Provide the [X, Y] coordinate of the cell's center where the given text is located.  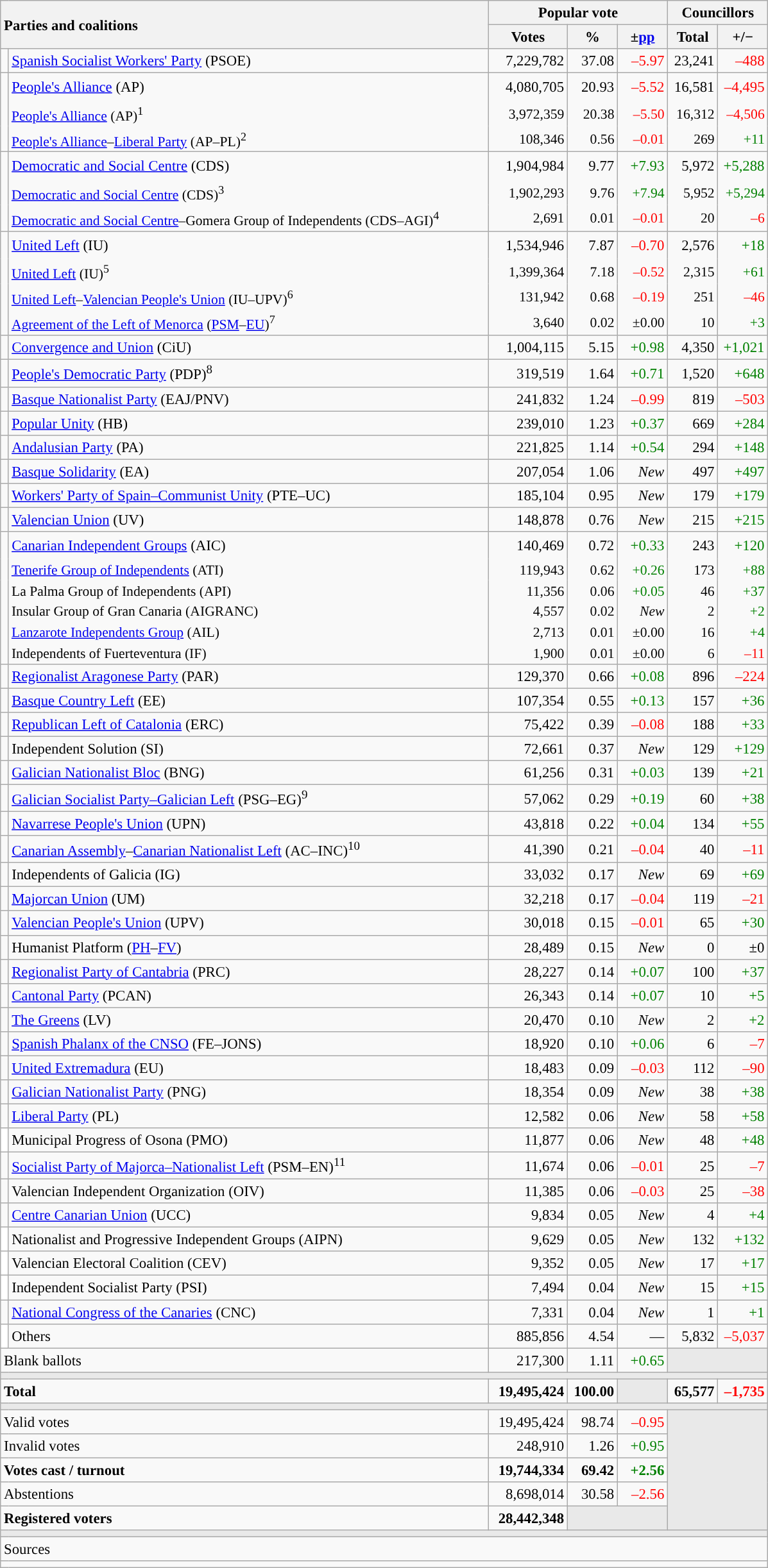
–0.99 [643, 399]
Independent Solution (SI) [248, 748]
Abstentions [245, 1494]
38 [693, 1092]
0.72 [592, 545]
20 [693, 218]
Invalid votes [245, 1446]
37.08 [592, 61]
129 [693, 748]
United Extremadura (EU) [248, 1068]
16,312 [693, 114]
+36 [743, 700]
+3 [743, 323]
0.56 [592, 139]
0.21 [592, 849]
69.42 [592, 1470]
Spanish Socialist Workers' Party (PSOE) [248, 61]
32,218 [527, 899]
Lanzarote Independents Group (AIL) [248, 632]
9.76 [592, 192]
60 [693, 798]
57,062 [527, 798]
179 [693, 496]
–0.52 [643, 271]
+0.33 [643, 545]
–0.19 [643, 297]
15 [693, 1288]
11,385 [527, 1192]
173 [693, 569]
Independents of Fuerteventura (IF) [248, 653]
United Left (IU) [248, 245]
108,346 [527, 139]
1,520 [693, 373]
–5.97 [643, 61]
Galician Nationalist Bloc (BNG) [248, 773]
18,354 [527, 1092]
+88 [743, 569]
7.18 [592, 271]
Democratic and Social Centre–Gomera Group of Independents (CDS–AGI)4 [248, 218]
People's Democratic Party (PDP)8 [248, 373]
1,399,364 [527, 271]
1.24 [592, 399]
+61 [743, 271]
0.68 [592, 297]
112 [693, 1068]
Basque Nationalist Party (EAJ/PNV) [248, 399]
+648 [743, 373]
+7.93 [643, 165]
Andalusian Party (PA) [248, 447]
People's Alliance (AP) [248, 87]
0.95 [592, 496]
–1,735 [743, 1391]
11,674 [527, 1166]
669 [693, 423]
Municipal Progress of Osona (PMO) [248, 1140]
1,902,293 [527, 192]
Registered voters [245, 1519]
18,483 [527, 1068]
5.15 [592, 348]
40 [693, 849]
+179 [743, 496]
41,390 [527, 849]
Canarian Independent Groups (AIC) [248, 545]
+0.06 [643, 1044]
20.93 [592, 87]
243 [693, 545]
Valencian Electoral Coalition (CEV) [248, 1264]
La Palma Group of Independents (API) [248, 590]
Democratic and Social Centre (CDS)3 [248, 192]
207,054 [527, 471]
9,834 [527, 1215]
0.76 [592, 519]
% [592, 37]
Socialist Party of Majorca–Nationalist Left (PSM–EN)11 [248, 1166]
2,576 [693, 245]
+0.54 [643, 447]
–4,506 [743, 114]
+2.56 [643, 1470]
Agreement of the Left of Menorca (PSM–EU)7 [248, 323]
Votes cast / turnout [245, 1470]
148,878 [527, 519]
+0.04 [643, 824]
Nationalist and Progressive Independent Groups (AIPN) [248, 1240]
2,315 [693, 271]
48 [693, 1140]
3,972,359 [527, 114]
17 [693, 1264]
1.06 [592, 471]
–503 [743, 399]
— [643, 1336]
11,877 [527, 1140]
–90 [743, 1068]
28,489 [527, 947]
+0.05 [643, 590]
Workers' Party of Spain–Communist Unity (PTE–UC) [248, 496]
319,519 [527, 373]
0.31 [592, 773]
+21 [743, 773]
4 [693, 1215]
+0.13 [643, 700]
+69 [743, 875]
9.77 [592, 165]
239,010 [527, 423]
18,920 [527, 1044]
Basque Country Left (EE) [248, 700]
+0.19 [643, 798]
Valencian People's Union (UPV) [248, 923]
43,818 [527, 824]
Blank ballots [245, 1360]
1.14 [592, 447]
100 [693, 972]
119,943 [527, 569]
–488 [743, 61]
–0.70 [643, 245]
+17 [743, 1264]
72,661 [527, 748]
0.29 [592, 798]
1,534,946 [527, 245]
20.38 [592, 114]
+148 [743, 447]
Centre Canarian Union (UCC) [248, 1215]
107,354 [527, 700]
30.58 [592, 1494]
–46 [743, 297]
28,442,348 [527, 1519]
Convergence and Union (CiU) [248, 348]
Independent Socialist Party (PSI) [248, 1288]
Popular Unity (HB) [248, 423]
Valid votes [245, 1422]
+120 [743, 545]
7,494 [527, 1288]
4,557 [527, 612]
United Left–Valencian People's Union (IU–UPV)6 [248, 297]
9,629 [527, 1240]
Others [248, 1336]
0.37 [592, 748]
819 [693, 399]
1.64 [592, 373]
7,331 [527, 1312]
0.62 [592, 569]
12,582 [527, 1116]
1.26 [592, 1446]
119 [693, 899]
+1,021 [743, 348]
+58 [743, 1116]
269 [693, 139]
Popular vote [577, 13]
28,227 [527, 972]
+0.98 [643, 348]
26,343 [527, 995]
Spanish Phalanx of the CNSO (FE–JONS) [248, 1044]
National Congress of the Canaries (CNC) [248, 1312]
11,356 [527, 590]
Votes [527, 37]
131,942 [527, 297]
Humanist Platform (PH–FV) [248, 947]
885,856 [527, 1336]
±pp [643, 37]
98.74 [592, 1422]
4,350 [693, 348]
Cantonal Party (PCAN) [248, 995]
16,581 [693, 87]
–2.56 [643, 1494]
30,018 [527, 923]
20,470 [527, 1020]
–0.95 [643, 1422]
1.11 [592, 1360]
75,422 [527, 725]
0.55 [592, 700]
1,004,115 [527, 348]
294 [693, 447]
5,832 [693, 1336]
0 [693, 947]
217,300 [527, 1360]
Tenerife Group of Independents (ATI) [248, 569]
+5 [743, 995]
188 [693, 725]
+5,288 [743, 165]
–6 [743, 218]
9,352 [527, 1264]
–38 [743, 1192]
+11 [743, 139]
7.87 [592, 245]
0.39 [592, 725]
0.66 [592, 676]
+0.95 [643, 1446]
Valencian Union (UV) [248, 519]
+215 [743, 519]
19,744,334 [527, 1470]
+497 [743, 471]
1,904,984 [527, 165]
+7.94 [643, 192]
+18 [743, 245]
Majorcan Union (UM) [248, 899]
69 [693, 875]
61,256 [527, 773]
Regionalist Aragonese Party (PAR) [248, 676]
139 [693, 773]
1 [693, 1312]
+48 [743, 1140]
185,104 [527, 496]
–5.52 [643, 87]
Regionalist Party of Cantabria (PRC) [248, 972]
132 [693, 1240]
+55 [743, 824]
129,370 [527, 676]
Galician Nationalist Party (PNG) [248, 1092]
+0.26 [643, 569]
+0.65 [643, 1360]
–224 [743, 676]
4.54 [592, 1336]
5,972 [693, 165]
7,229,782 [527, 61]
241,832 [527, 399]
People's Alliance–Liberal Party (AP–PL)2 [248, 139]
134 [693, 824]
–21 [743, 899]
People's Alliance (AP)1 [248, 114]
Republican Left of Catalonia (ERC) [248, 725]
Basque Solidarity (EA) [248, 471]
23,241 [693, 61]
±0 [743, 947]
1,900 [527, 653]
–4,495 [743, 87]
Parties and coalitions [245, 24]
Liberal Party (PL) [248, 1116]
+/− [743, 37]
1.23 [592, 423]
Democratic and Social Centre (CDS) [248, 165]
251 [693, 297]
Galician Socialist Party–Galician Left (PSG–EG)9 [248, 798]
16 [693, 632]
65 [693, 923]
Navarrese People's Union (UPN) [248, 824]
248,910 [527, 1446]
5,952 [693, 192]
+30 [743, 923]
+0.08 [643, 676]
65,577 [693, 1391]
Insular Group of Gran Canaria (AIGRANC) [248, 612]
2,713 [527, 632]
Sources [384, 1549]
–5,037 [743, 1336]
4,080,705 [527, 87]
3,640 [527, 323]
+129 [743, 748]
–0.08 [643, 725]
Councillors [718, 13]
58 [693, 1116]
–5.50 [643, 114]
+33 [743, 725]
221,825 [527, 447]
157 [693, 700]
+284 [743, 423]
+0.71 [643, 373]
2,691 [527, 218]
+0.37 [643, 423]
Canarian Assembly–Canarian Nationalist Left (AC–INC)10 [248, 849]
United Left (IU)5 [248, 271]
+15 [743, 1288]
215 [693, 519]
896 [693, 676]
+1 [743, 1312]
8,698,014 [527, 1494]
497 [693, 471]
33,032 [527, 875]
Valencian Independent Organization (OIV) [248, 1192]
46 [693, 590]
140,469 [527, 545]
0.22 [592, 824]
+0.03 [643, 773]
The Greens (LV) [248, 1020]
Independents of Galicia (IG) [248, 875]
+132 [743, 1240]
+5,294 [743, 192]
100.00 [592, 1391]
